Provide the (x, y) coordinate of the cell's center where the given text is located.  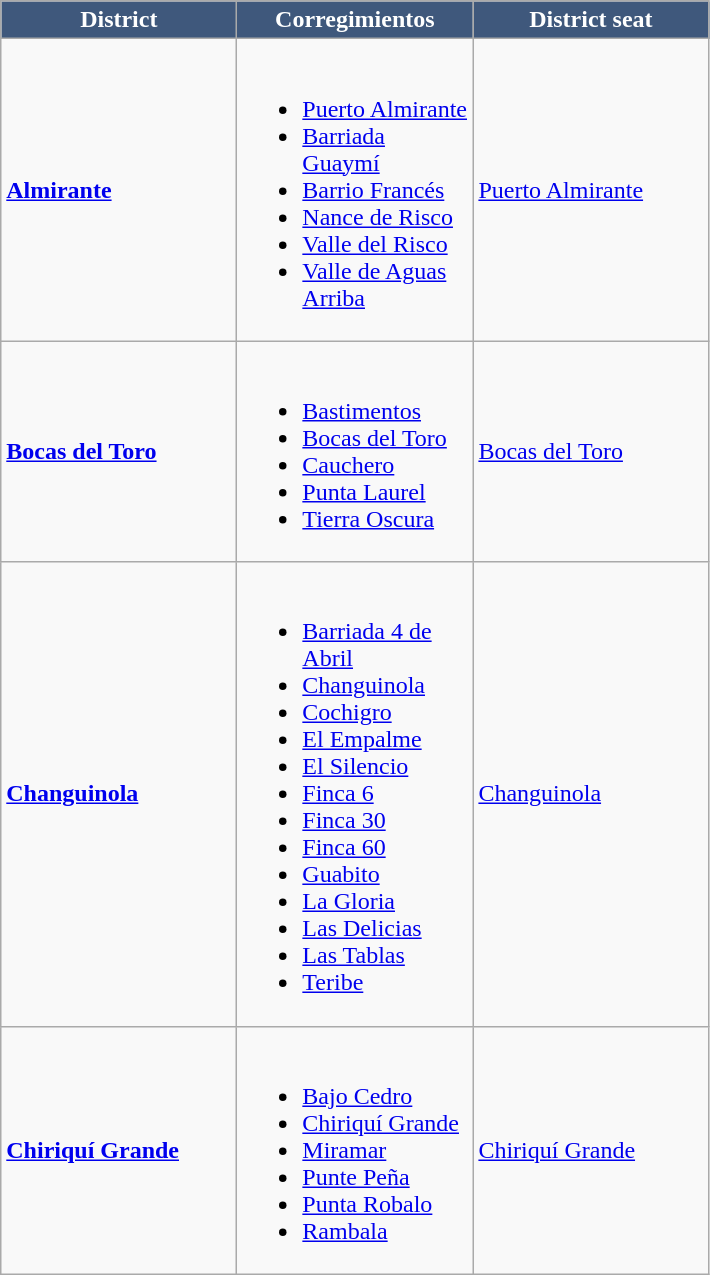
Bajo CedroChiriquí GrandeMiramarPunte PeñaPunta RobaloRambala (355, 1150)
Puerto Almirante (591, 190)
Corregimientos (355, 20)
Almirante (119, 190)
Barriada 4 de AbrilChanguinolaCochigroEl EmpalmeEl SilencioFinca 6Finca 30Finca 60GuabitoLa GloriaLas DeliciasLas TablasTeribe (355, 794)
BastimentosBocas del ToroCaucheroPunta LaurelTierra Oscura (355, 452)
District seat (591, 20)
District (119, 20)
Puerto AlmiranteBarriada GuaymíBarrio FrancésNance de RiscoValle del RiscoValle de Aguas Arriba (355, 190)
